Identify which cell holds the provided text, then report its [X, Y] central coordinate. 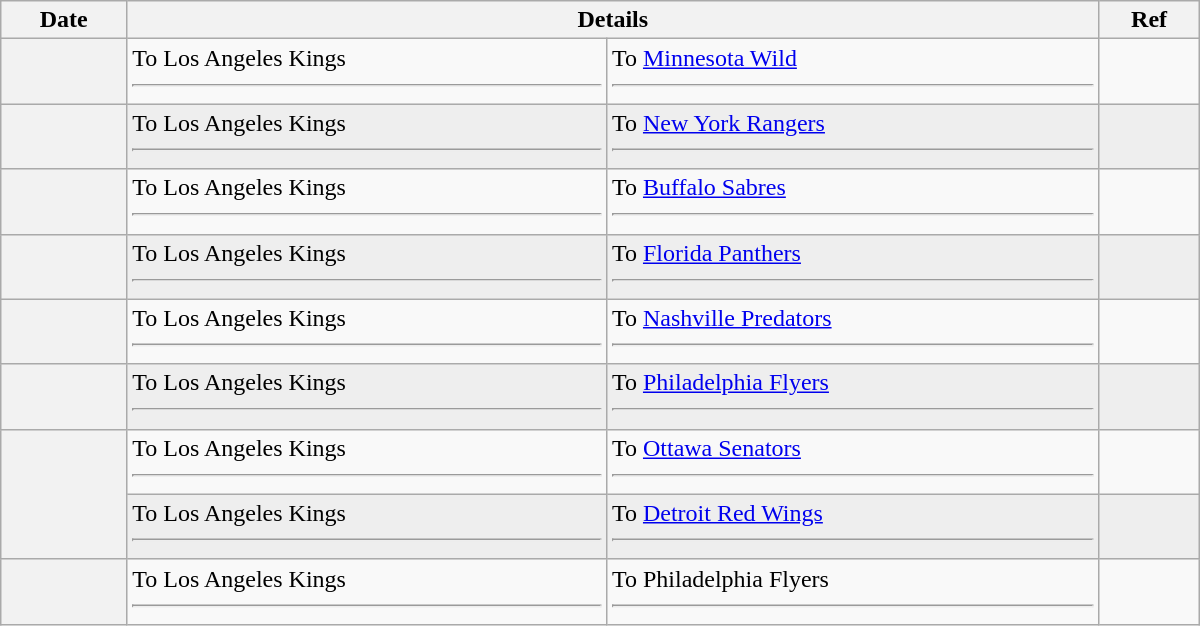
Date [64, 20]
To Detroit Red Wings [852, 526]
To Minnesota Wild [852, 72]
To Nashville Predators [852, 332]
To New York Rangers [852, 136]
To Florida Panthers [852, 266]
To Buffalo Sabres [852, 202]
To Ottawa Senators [852, 462]
Details [613, 20]
Ref [1149, 20]
